Determine the (X, Y) coordinate at the center of the cell enclosing the given text.  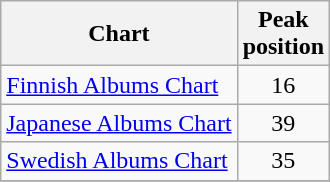
Peakposition (283, 34)
Japanese Albums Chart (119, 123)
Swedish Albums Chart (119, 161)
39 (283, 123)
Chart (119, 34)
16 (283, 85)
35 (283, 161)
Finnish Albums Chart (119, 85)
